For the text-containing cell, return its midpoint in [X, Y] coordinate format. 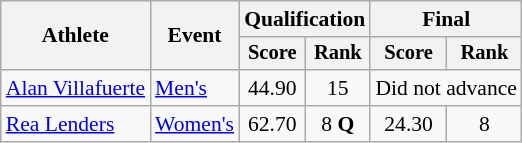
24.30 [408, 124]
Rea Lenders [76, 124]
Final [446, 19]
Did not advance [446, 88]
62.70 [272, 124]
Men's [194, 88]
Alan Villafuerte [76, 88]
Qualification [304, 19]
Event [194, 36]
Women's [194, 124]
Athlete [76, 36]
8 [484, 124]
44.90 [272, 88]
15 [338, 88]
8 Q [338, 124]
